Provide the [x, y] coordinate of the cell's center where the given text is located.  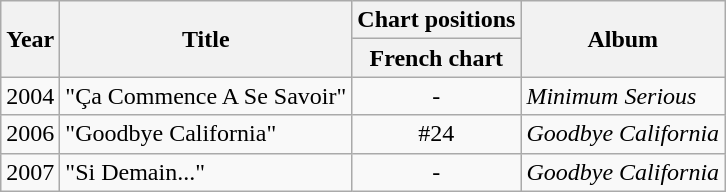
"Si Demain..." [206, 172]
2006 [30, 134]
"Goodbye California" [206, 134]
Year [30, 39]
"Ça Commence A Se Savoir" [206, 96]
French chart [436, 58]
2004 [30, 96]
2007 [30, 172]
Album [623, 39]
Minimum Serious [623, 96]
Chart positions [436, 20]
Title [206, 39]
#24 [436, 134]
